Scan for the cell matching the given text and deliver its [X, Y] coordinate at center. 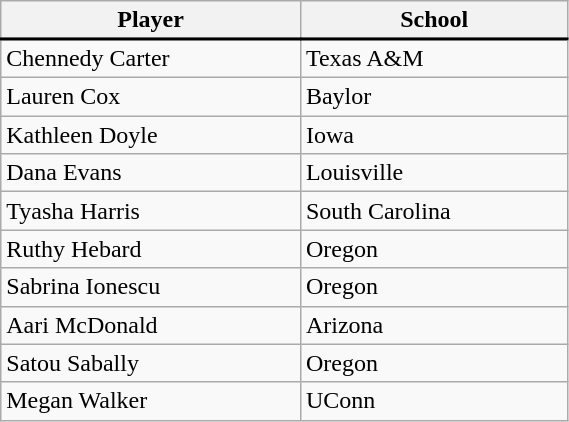
Ruthy Hebard [151, 249]
Lauren Cox [151, 97]
Texas A&M [434, 58]
Arizona [434, 325]
Player [151, 20]
Sabrina Ionescu [151, 287]
Tyasha Harris [151, 211]
Megan Walker [151, 401]
Dana Evans [151, 173]
School [434, 20]
South Carolina [434, 211]
Louisville [434, 173]
Satou Sabally [151, 363]
Baylor [434, 97]
Aari McDonald [151, 325]
Chennedy Carter [151, 58]
Kathleen Doyle [151, 135]
Iowa [434, 135]
UConn [434, 401]
